Output the (x, y) coordinate of the center of the cell containing the given text.  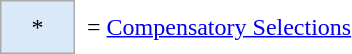
* (38, 27)
